Return the [x, y] coordinate for the center point of the cell that contains the specified text.  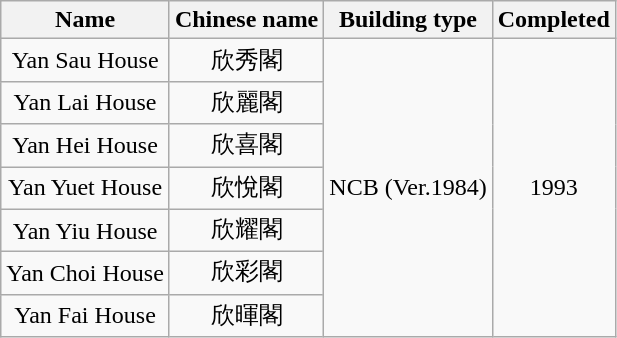
欣彩閣 [246, 274]
Building type [408, 20]
欣悅閣 [246, 188]
Name [86, 20]
Yan Fai House [86, 316]
Yan Yuet House [86, 188]
Completed [554, 20]
欣耀閣 [246, 230]
Chinese name [246, 20]
NCB (Ver.1984) [408, 188]
Yan Hei House [86, 146]
Yan Sau House [86, 60]
欣暉閣 [246, 316]
欣秀閣 [246, 60]
1993 [554, 188]
Yan Lai House [86, 102]
Yan Choi House [86, 274]
Yan Yiu House [86, 230]
欣喜閣 [246, 146]
欣麗閣 [246, 102]
